Search for the cell housing the specified text and yield its (X, Y) center coordinate. 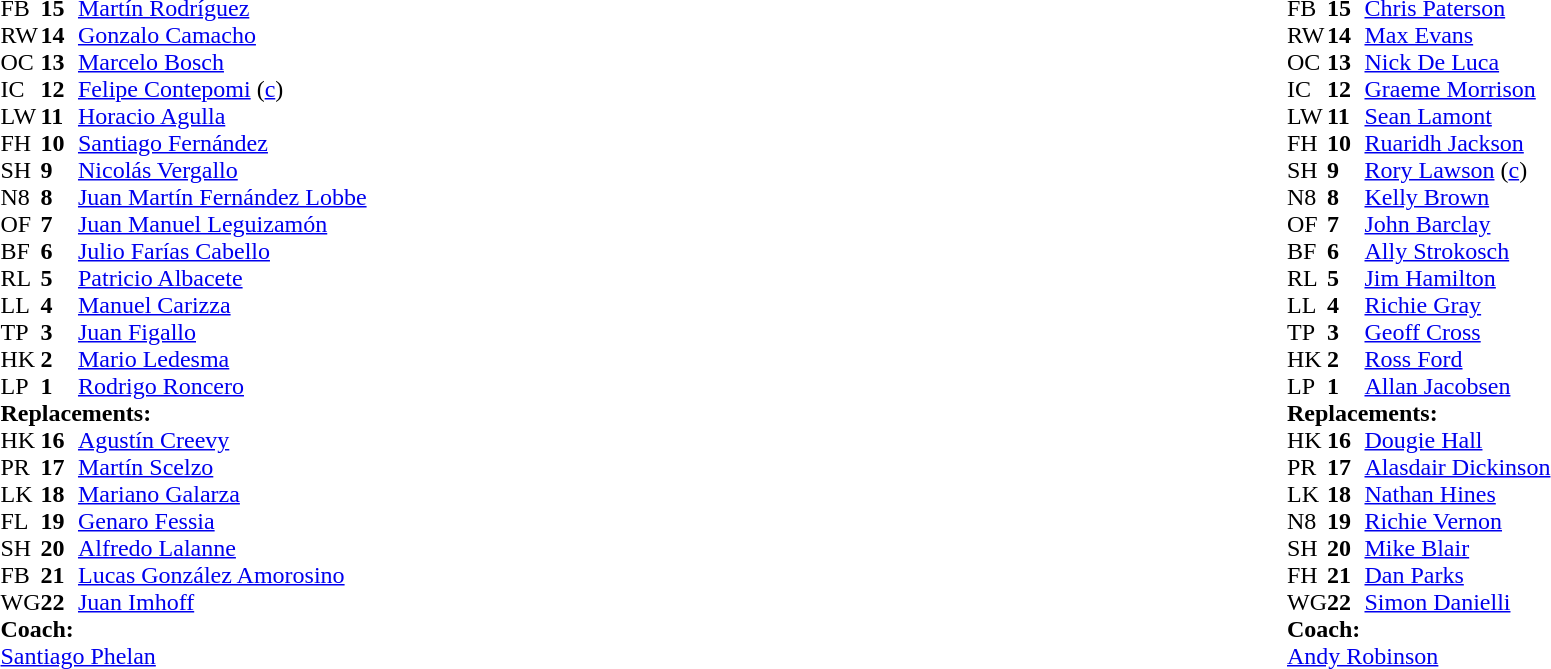
Agustín Creevy (222, 440)
FB (20, 576)
Richie Vernon (1457, 522)
Dan Parks (1457, 576)
Nicolás Vergallo (222, 170)
Kelly Brown (1457, 198)
Mario Ledesma (222, 360)
Martín Scelzo (222, 468)
John Barclay (1457, 224)
FL (20, 522)
Ally Strokosch (1457, 252)
Juan Manuel Leguizamón (222, 224)
Nick De Luca (1457, 62)
Rodrigo Roncero (222, 386)
Rory Lawson (c) (1457, 170)
Santiago Phelan (183, 656)
Ruaridh Jackson (1457, 144)
Patricio Albacete (222, 278)
Jim Hamilton (1457, 278)
Simon Danielli (1457, 602)
Alasdair Dickinson (1457, 468)
Horacio Agulla (222, 116)
Ross Ford (1457, 360)
Juan Figallo (222, 332)
Nathan Hines (1457, 494)
Manuel Carizza (222, 306)
Felipe Contepomi (c) (222, 90)
Mariano Galarza (222, 494)
Lucas González Amorosino (222, 576)
Santiago Fernández (222, 144)
Juan Imhoff (222, 602)
Richie Gray (1457, 306)
Andy Robinson (1418, 656)
Sean Lamont (1457, 116)
Allan Jacobsen (1457, 386)
Max Evans (1457, 36)
Dougie Hall (1457, 440)
Graeme Morrison (1457, 90)
Juan Martín Fernández Lobbe (222, 198)
Gonzalo Camacho (222, 36)
Julio Farías Cabello (222, 252)
Geoff Cross (1457, 332)
Marcelo Bosch (222, 62)
Mike Blair (1457, 548)
Genaro Fessia (222, 522)
Alfredo Lalanne (222, 548)
